Locate the cell with the specified text and output its [x, y] center coordinate. 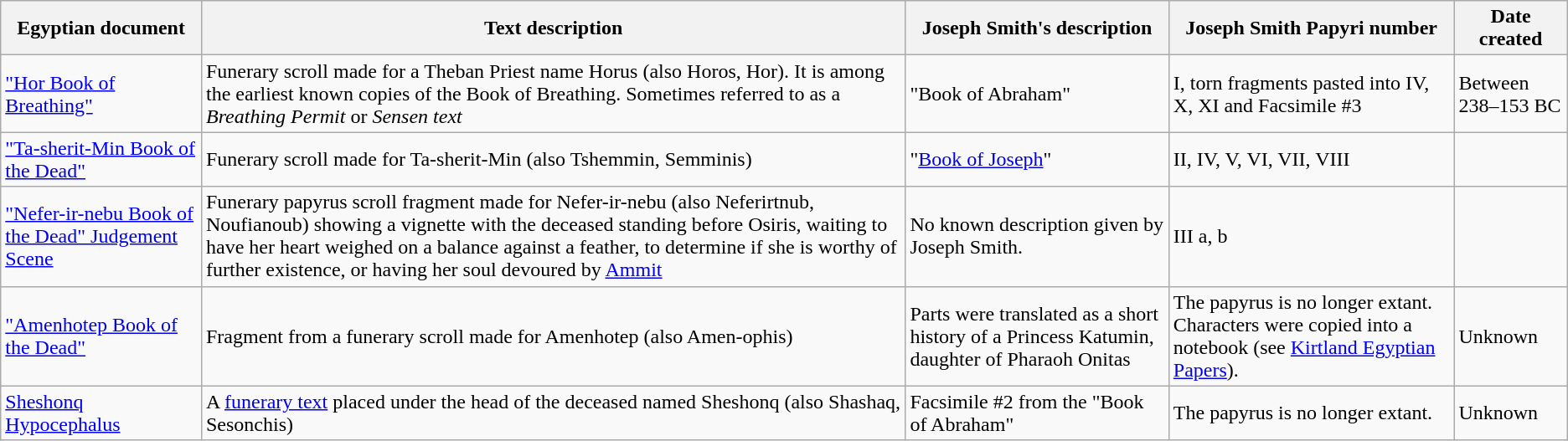
No known description given by Joseph Smith. [1037, 236]
A funerary text placed under the head of the deceased named Sheshonq (also Shashaq, Sesonchis) [553, 413]
"Book of Abraham" [1037, 94]
Funerary scroll made for Ta-sherit-Min (also Tshemmin, Semminis) [553, 159]
I, torn fragments pasted into IV, X, XI and Facsimile #3 [1312, 94]
"Amenhotep Book of the Dead" [101, 336]
"Book of Joseph" [1037, 159]
Text description [553, 28]
Between 238–153 BC [1511, 94]
Fragment from a funerary scroll made for Amenhotep (also Amen-ophis) [553, 336]
Egyptian document [101, 28]
II, IV, V, VI, VII, VIII [1312, 159]
The papyrus is no longer extant. [1312, 413]
"Hor Book of Breathing" [101, 94]
Date created [1511, 28]
The papyrus is no longer extant. Characters were copied into a notebook (see Kirtland Egyptian Papers). [1312, 336]
III a, b [1312, 236]
"Nefer-ir-nebu Book of the Dead" Judgement Scene [101, 236]
Joseph Smith's description [1037, 28]
Parts were translated as a short history of a Princess Katumin, daughter of Pharaoh Onitas [1037, 336]
Facsimile #2 from the "Book of Abraham" [1037, 413]
Sheshonq Hypocephalus [101, 413]
"Ta-sherit-Min Book of the Dead" [101, 159]
Joseph Smith Papyri number [1312, 28]
